Output the (X, Y) coordinate of the center of the cell containing the given text.  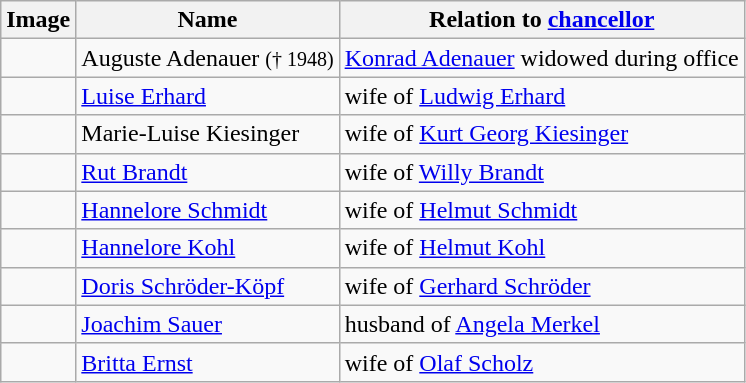
wife of Helmut Schmidt (542, 210)
Doris Schröder-Köpf (208, 286)
Image (38, 20)
Rut Brandt (208, 172)
Hannelore Kohl (208, 248)
wife of Kurt Georg Kiesinger (542, 134)
wife of Willy Brandt (542, 172)
wife of Ludwig Erhard (542, 96)
Konrad Adenauer widowed during office (542, 58)
wife of Helmut Kohl (542, 248)
husband of Angela Merkel (542, 324)
Relation to chancellor (542, 20)
wife of Olaf Scholz (542, 362)
Hannelore Schmidt (208, 210)
Auguste Adenauer († 1948) (208, 58)
Marie-Luise Kiesinger (208, 134)
Name (208, 20)
wife of Gerhard Schröder (542, 286)
Britta Ernst (208, 362)
Joachim Sauer (208, 324)
Luise Erhard (208, 96)
